Locate the cell with the specified text and output its [x, y] center coordinate. 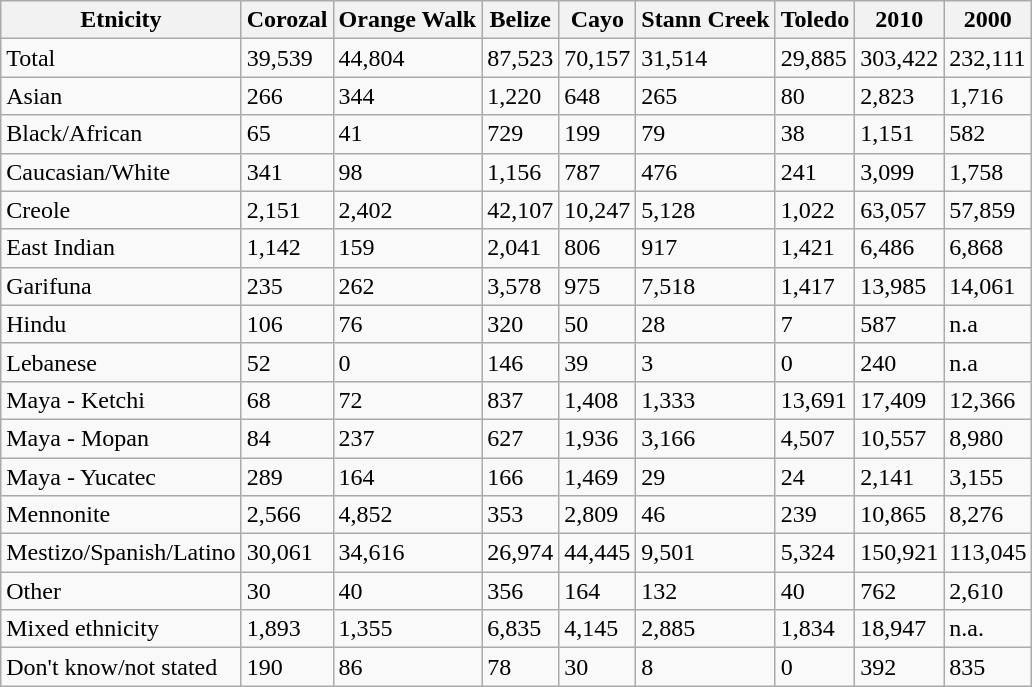
2,885 [706, 629]
65 [287, 134]
1,469 [598, 477]
57,859 [988, 210]
39 [598, 362]
5,324 [815, 553]
84 [287, 438]
289 [287, 477]
1,758 [988, 172]
Hindu [121, 324]
41 [408, 134]
1,151 [900, 134]
3,166 [706, 438]
17,409 [900, 400]
50 [598, 324]
14,061 [988, 286]
320 [520, 324]
72 [408, 400]
Total [121, 58]
13,691 [815, 400]
4,507 [815, 438]
12,366 [988, 400]
5,128 [706, 210]
Cayo [598, 20]
13,985 [900, 286]
1,355 [408, 629]
356 [520, 591]
6,486 [900, 248]
76 [408, 324]
2,151 [287, 210]
2,402 [408, 210]
729 [520, 134]
3 [706, 362]
Creole [121, 210]
Etnicity [121, 20]
837 [520, 400]
262 [408, 286]
1,142 [287, 248]
Other [121, 591]
7 [815, 324]
9,501 [706, 553]
4,145 [598, 629]
344 [408, 96]
98 [408, 172]
38 [815, 134]
2,566 [287, 515]
199 [598, 134]
Caucasian/White [121, 172]
44,804 [408, 58]
8,980 [988, 438]
10,557 [900, 438]
237 [408, 438]
Toledo [815, 20]
Mixed ethnicity [121, 629]
190 [287, 667]
4,852 [408, 515]
1,893 [287, 629]
63,057 [900, 210]
Lebanese [121, 362]
68 [287, 400]
Corozal [287, 20]
476 [706, 172]
Stann Creek [706, 20]
3,155 [988, 477]
303,422 [900, 58]
1,421 [815, 248]
2,823 [900, 96]
2010 [900, 20]
34,616 [408, 553]
10,865 [900, 515]
266 [287, 96]
30,061 [287, 553]
70,157 [598, 58]
146 [520, 362]
235 [287, 286]
2,610 [988, 591]
917 [706, 248]
106 [287, 324]
239 [815, 515]
29,885 [815, 58]
78 [520, 667]
762 [900, 591]
353 [520, 515]
44,445 [598, 553]
Asian [121, 96]
24 [815, 477]
1,333 [706, 400]
87,523 [520, 58]
7,518 [706, 286]
Maya ‐ Ketchi [121, 400]
113,045 [988, 553]
18,947 [900, 629]
1,417 [815, 286]
8,276 [988, 515]
26,974 [520, 553]
341 [287, 172]
2,141 [900, 477]
39,539 [287, 58]
31,514 [706, 58]
52 [287, 362]
835 [988, 667]
582 [988, 134]
Orange Walk [408, 20]
1,936 [598, 438]
80 [815, 96]
10,247 [598, 210]
627 [520, 438]
787 [598, 172]
1,220 [520, 96]
29 [706, 477]
Mestizo/Spanish/Latino [121, 553]
806 [598, 248]
975 [598, 286]
East Indian [121, 248]
648 [598, 96]
241 [815, 172]
28 [706, 324]
3,578 [520, 286]
1,716 [988, 96]
1,156 [520, 172]
1,022 [815, 210]
166 [520, 477]
159 [408, 248]
150,921 [900, 553]
587 [900, 324]
232,111 [988, 58]
265 [706, 96]
8 [706, 667]
240 [900, 362]
392 [900, 667]
2,041 [520, 248]
Don't know/not stated [121, 667]
n.a. [988, 629]
1,408 [598, 400]
Belize [520, 20]
Black/African [121, 134]
Maya ‐ Mopan [121, 438]
46 [706, 515]
Garifuna [121, 286]
6,835 [520, 629]
42,107 [520, 210]
79 [706, 134]
2000 [988, 20]
6,868 [988, 248]
86 [408, 667]
Maya ‐ Yucatec [121, 477]
3,099 [900, 172]
Mennonite [121, 515]
1,834 [815, 629]
2,809 [598, 515]
132 [706, 591]
